Locate the cell with the specified text and output its (X, Y) center coordinate. 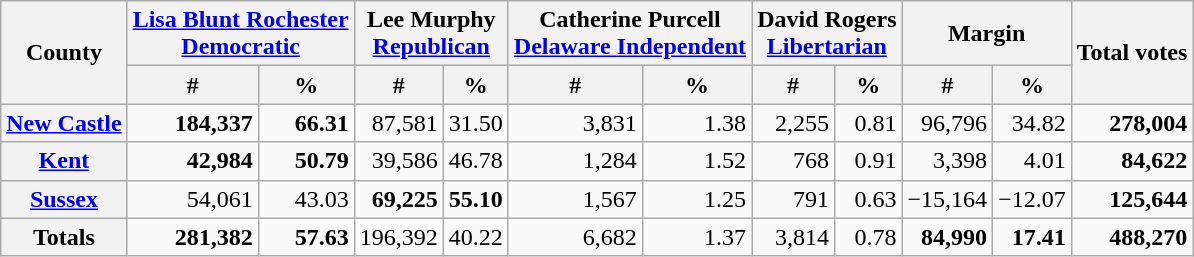
54,061 (192, 199)
39,586 (398, 161)
42,984 (192, 161)
1.25 (696, 199)
Kent (64, 161)
Sussex (64, 199)
3,831 (575, 123)
−15,164 (948, 199)
791 (794, 199)
17.41 (1032, 237)
488,270 (1132, 237)
196,392 (398, 237)
0.91 (868, 161)
3,814 (794, 237)
1.37 (696, 237)
Lisa Blunt RochesterDemocratic (240, 34)
Totals (64, 237)
6,682 (575, 237)
0.81 (868, 123)
0.63 (868, 199)
1.38 (696, 123)
County (64, 52)
40.22 (476, 237)
50.79 (306, 161)
34.82 (1032, 123)
4.01 (1032, 161)
69,225 (398, 199)
184,337 (192, 123)
1,567 (575, 199)
57.63 (306, 237)
Margin (986, 34)
66.31 (306, 123)
New Castle (64, 123)
281,382 (192, 237)
David RogersLibertarian (827, 34)
55.10 (476, 199)
Total votes (1132, 52)
0.78 (868, 237)
768 (794, 161)
125,644 (1132, 199)
87,581 (398, 123)
96,796 (948, 123)
43.03 (306, 199)
31.50 (476, 123)
2,255 (794, 123)
Catherine PurcellDelaware Independent (630, 34)
1.52 (696, 161)
−12.07 (1032, 199)
46.78 (476, 161)
84,622 (1132, 161)
278,004 (1132, 123)
84,990 (948, 237)
1,284 (575, 161)
Lee MurphyRepublican (431, 34)
3,398 (948, 161)
